Search for the cell housing the specified text and yield its [x, y] center coordinate. 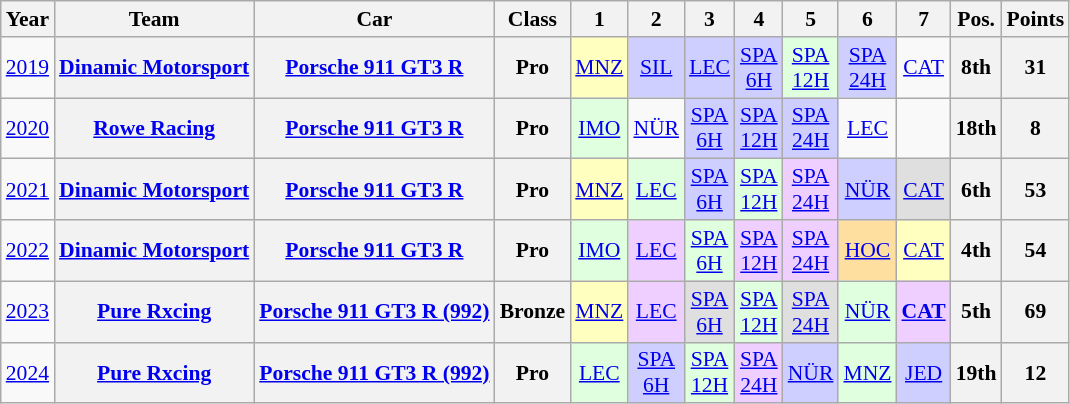
8th [976, 68]
5 [811, 19]
69 [1036, 312]
2023 [28, 312]
2024 [28, 372]
2021 [28, 190]
Year [28, 19]
SIL [656, 68]
2020 [28, 128]
Class [533, 19]
Points [1036, 19]
6 [867, 19]
Car [374, 19]
JED [924, 372]
54 [1036, 250]
HOC [867, 250]
Team [154, 19]
4th [976, 250]
2019 [28, 68]
4 [759, 19]
1 [599, 19]
6th [976, 190]
12 [1036, 372]
53 [1036, 190]
31 [1036, 68]
8 [1036, 128]
2022 [28, 250]
3 [710, 19]
Bronze [533, 312]
7 [924, 19]
Pos. [976, 19]
Rowe Racing [154, 128]
18th [976, 128]
19th [976, 372]
5th [976, 312]
2 [656, 19]
